Search for the cell housing the specified text and yield its [x, y] center coordinate. 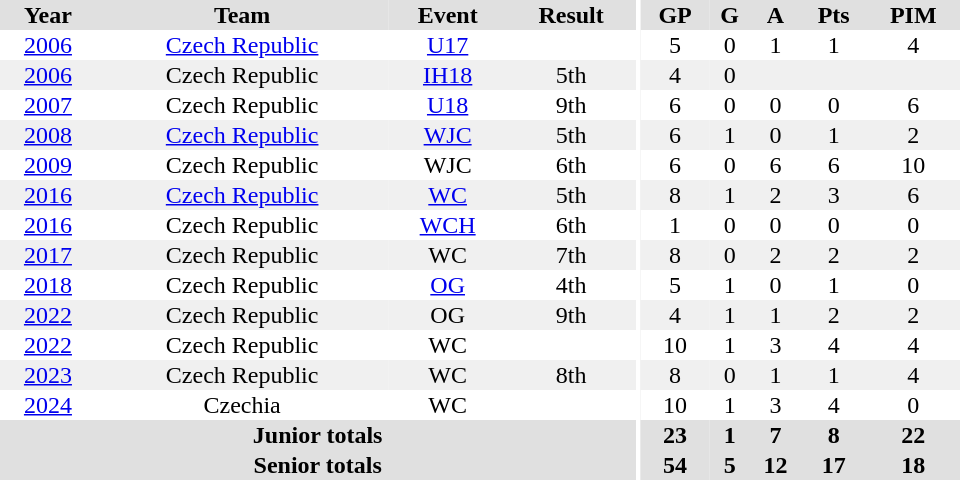
IH18 [447, 75]
18 [914, 465]
7th [571, 255]
2018 [48, 285]
Junior totals [318, 435]
GP [675, 15]
2007 [48, 105]
4th [571, 285]
2009 [48, 165]
7 [776, 435]
2008 [48, 135]
2023 [48, 375]
Czechia [242, 405]
A [776, 15]
Team [242, 15]
2024 [48, 405]
22 [914, 435]
Pts [834, 15]
U18 [447, 105]
2017 [48, 255]
8th [571, 375]
Result [571, 15]
23 [675, 435]
Event [447, 15]
U17 [447, 45]
PIM [914, 15]
Senior totals [318, 465]
54 [675, 465]
Year [48, 15]
WCH [447, 225]
17 [834, 465]
G [730, 15]
12 [776, 465]
